Return [x, y] of the center of cell containing provided text 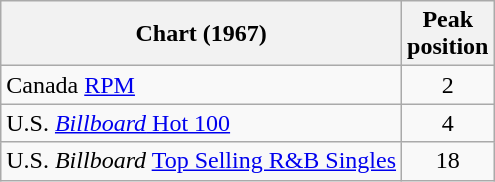
4 [448, 123]
18 [448, 161]
Peakposition [448, 34]
U.S. Billboard Hot 100 [202, 123]
Chart (1967) [202, 34]
Canada RPM [202, 85]
2 [448, 85]
U.S. Billboard Top Selling R&B Singles [202, 161]
